Search for the cell housing the specified text and yield its (x, y) center coordinate. 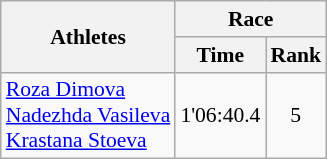
5 (296, 116)
1'06:40.4 (220, 116)
Time (220, 55)
Athletes (88, 36)
Rank (296, 55)
Roza DimovaNadezhda VasilevaKrastana Stoeva (88, 116)
Race (250, 19)
